Search for the cell housing the specified text and yield its [X, Y] center coordinate. 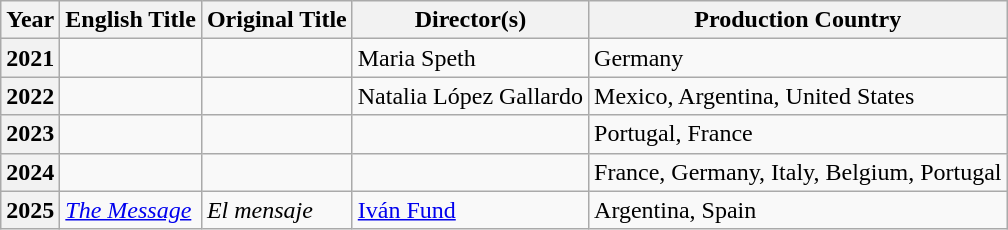
2022 [30, 96]
Year [30, 20]
The Message [131, 210]
Iván Fund [470, 210]
Portugal, France [798, 134]
2021 [30, 58]
Director(s) [470, 20]
France, Germany, Italy, Belgium, Portugal [798, 172]
Original Title [276, 20]
Natalia López Gallardo [470, 96]
2025 [30, 210]
Production Country [798, 20]
2024 [30, 172]
Germany [798, 58]
Maria Speth [470, 58]
Mexico, Argentina, United States [798, 96]
Argentina, Spain [798, 210]
2023 [30, 134]
El mensaje [276, 210]
English Title [131, 20]
